Scan for the cell matching the given text and deliver its [x, y] coordinate at center. 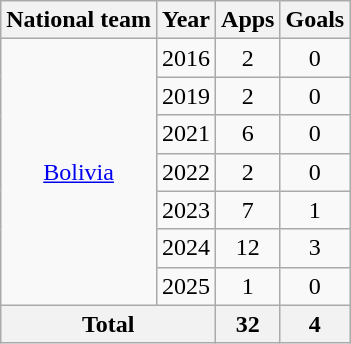
32 [248, 324]
2021 [186, 134]
6 [248, 134]
12 [248, 248]
Goals [315, 20]
2024 [186, 248]
Year [186, 20]
Total [108, 324]
2025 [186, 286]
4 [315, 324]
3 [315, 248]
7 [248, 210]
Apps [248, 20]
2023 [186, 210]
2022 [186, 172]
2016 [186, 58]
2019 [186, 96]
National team [79, 20]
Bolivia [79, 172]
